Locate the cell with the specified text and output its (x, y) center coordinate. 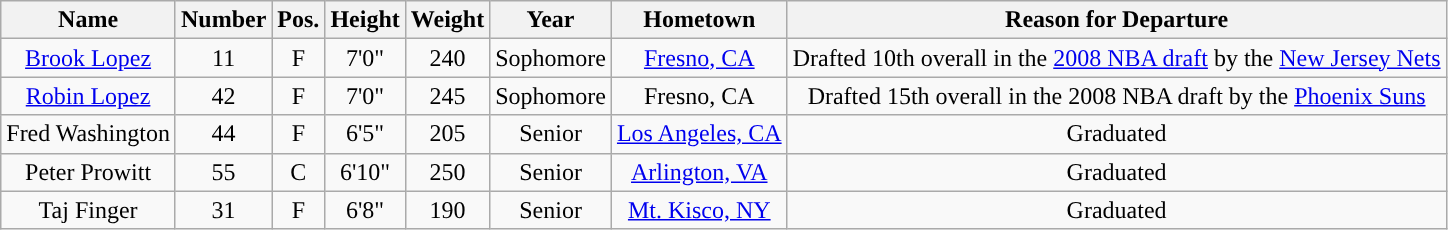
Pos. (298, 20)
31 (223, 210)
Drafted 15th overall in the 2008 NBA draft by the Phoenix Suns (1116, 96)
6'10" (365, 172)
44 (223, 134)
Height (365, 20)
Number (223, 20)
Peter Prowitt (88, 172)
Fred Washington (88, 134)
Los Angeles, CA (699, 134)
Hometown (699, 20)
Arlington, VA (699, 172)
Reason for Departure (1116, 20)
42 (223, 96)
240 (447, 58)
6'5" (365, 134)
Brook Lopez (88, 58)
Weight (447, 20)
205 (447, 134)
Drafted 10th overall in the 2008 NBA draft by the New Jersey Nets (1116, 58)
245 (447, 96)
Robin Lopez (88, 96)
55 (223, 172)
11 (223, 58)
250 (447, 172)
Taj Finger (88, 210)
190 (447, 210)
Mt. Kisco, NY (699, 210)
Year (551, 20)
C (298, 172)
Name (88, 20)
6'8" (365, 210)
